Provide the (X, Y) coordinate of the cell's center where the given text is located.  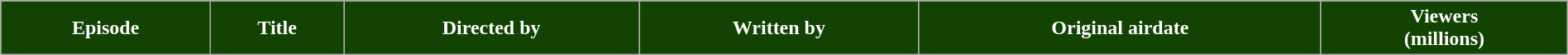
Directed by (491, 28)
Viewers(millions) (1444, 28)
Episode (106, 28)
Original airdate (1120, 28)
Written by (779, 28)
Title (278, 28)
